Find where the given text appears and provide that cell's center as [X, Y] coordinate. 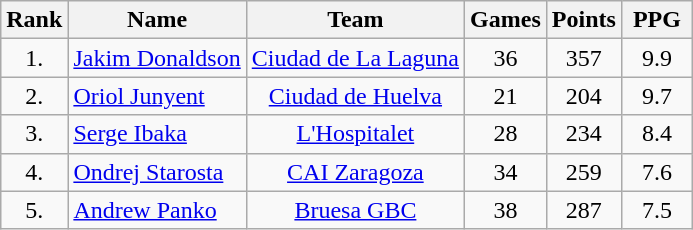
28 [506, 134]
Points [584, 20]
259 [584, 172]
PPG [656, 20]
7.6 [656, 172]
Oriol Junyent [157, 96]
CAI Zaragoza [355, 172]
3. [34, 134]
Andrew Panko [157, 210]
4. [34, 172]
1. [34, 58]
7.5 [656, 210]
36 [506, 58]
Bruesa GBC [355, 210]
9.7 [656, 96]
Ciudad de La Laguna [355, 58]
Ondrej Starosta [157, 172]
Jakim Donaldson [157, 58]
234 [584, 134]
357 [584, 58]
287 [584, 210]
8.4 [656, 134]
Serge Ibaka [157, 134]
Team [355, 20]
Games [506, 20]
5. [34, 210]
L'Hospitalet [355, 134]
204 [584, 96]
2. [34, 96]
9.9 [656, 58]
38 [506, 210]
34 [506, 172]
Rank [34, 20]
Name [157, 20]
Ciudad de Huelva [355, 96]
21 [506, 96]
